Search for the cell housing the specified text and yield its [X, Y] center coordinate. 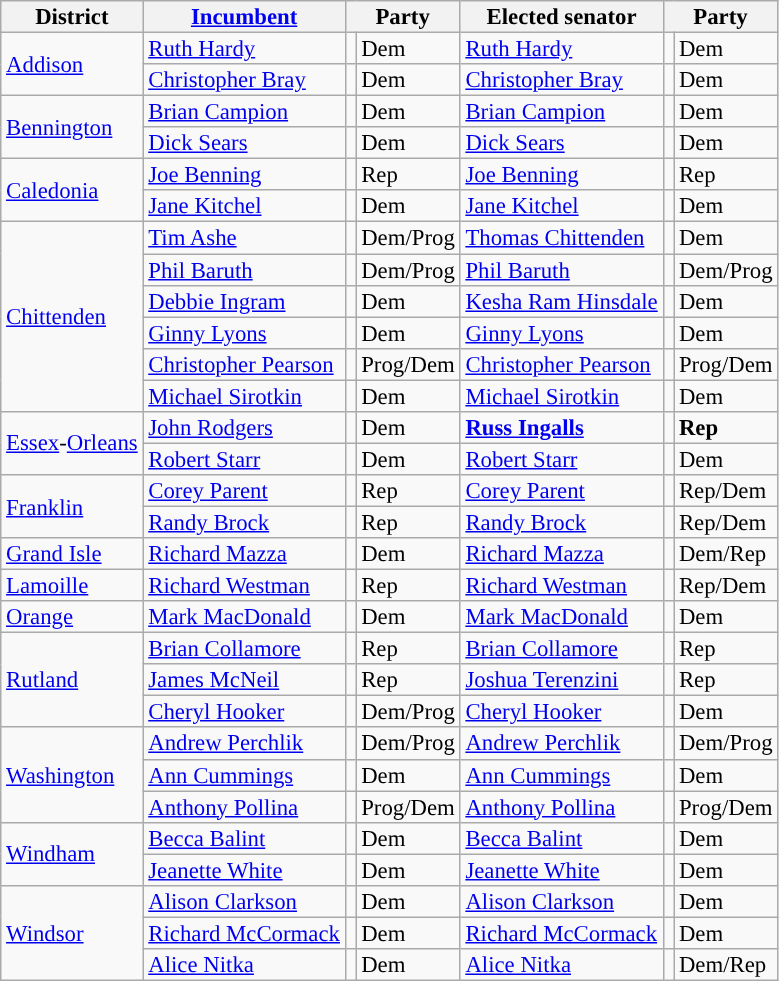
Addison [72, 64]
Washington [72, 776]
District [72, 17]
Caledonia [72, 190]
Windham [72, 854]
Kesha Ram Hinsdale [562, 301]
James McNeil [244, 680]
Joshua Terenzini [562, 680]
Essex-Orleans [72, 444]
Tim Ashe [244, 238]
Windsor [72, 934]
Grand Isle [72, 554]
Rutland [72, 680]
John Rodgers [244, 428]
Incumbent [244, 17]
Elected senator [562, 17]
Franklin [72, 506]
Chittenden [72, 317]
Thomas Chittenden [562, 238]
Russ Ingalls [562, 428]
Debbie Ingram [244, 301]
Bennington [72, 128]
Orange [72, 617]
Lamoille [72, 586]
